Capture the cell that displays the provided text and extract its [x, y] central coordinate. 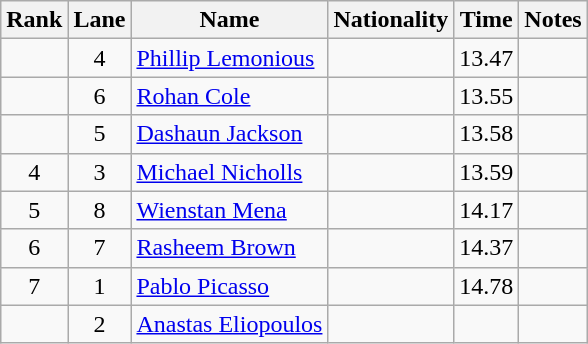
Name [230, 20]
Pablo Picasso [230, 286]
Rasheem Brown [230, 248]
Phillip Lemonious [230, 58]
Time [486, 20]
8 [100, 210]
3 [100, 172]
Dashaun Jackson [230, 134]
13.55 [486, 96]
13.58 [486, 134]
14.37 [486, 248]
Wienstan Mena [230, 210]
Rank [34, 20]
14.78 [486, 286]
13.59 [486, 172]
Anastas Eliopoulos [230, 324]
14.17 [486, 210]
Michael Nicholls [230, 172]
Lane [100, 20]
13.47 [486, 58]
Nationality [391, 20]
2 [100, 324]
1 [100, 286]
Rohan Cole [230, 96]
Notes [553, 20]
